Identify which cell holds the provided text, then report its [X, Y] central coordinate. 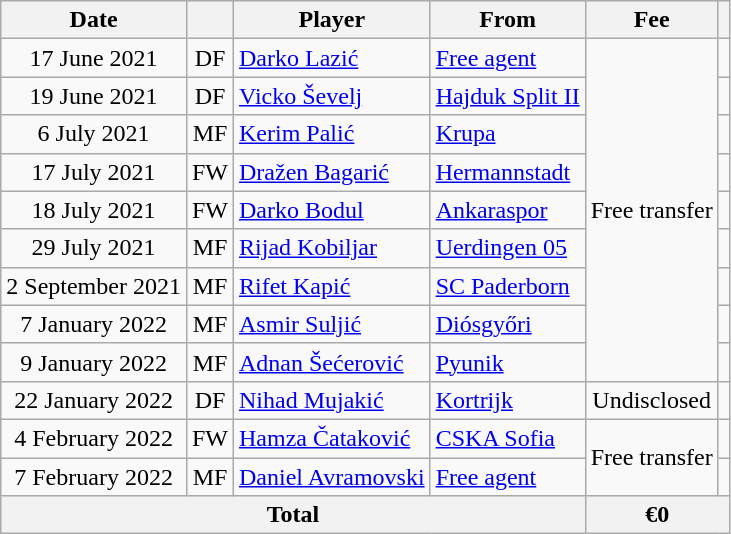
Uerdingen 05 [508, 248]
SC Paderborn [508, 286]
Fee [652, 20]
Daniel Avramovski [332, 477]
6 July 2021 [94, 134]
Hajduk Split II [508, 96]
Adnan Šećerović [332, 362]
Vicko Ševelj [332, 96]
Hermannstadt [508, 172]
22 January 2022 [94, 400]
4 February 2022 [94, 438]
Total [293, 515]
Darko Bodul [332, 210]
Kerim Palić [332, 134]
Undisclosed [652, 400]
17 July 2021 [94, 172]
Diósgyőri [508, 324]
29 July 2021 [94, 248]
19 June 2021 [94, 96]
Asmir Suljić [332, 324]
Player [332, 20]
Dražen Bagarić [332, 172]
Hamza Čataković [332, 438]
Krupa [508, 134]
17 June 2021 [94, 58]
9 January 2022 [94, 362]
Kortrijk [508, 400]
Pyunik [508, 362]
CSKA Sofia [508, 438]
Date [94, 20]
Nihad Mujakić [332, 400]
7 January 2022 [94, 324]
7 February 2022 [94, 477]
Rijad Kobiljar [332, 248]
Rifet Kapić [332, 286]
Ankaraspor [508, 210]
18 July 2021 [94, 210]
Darko Lazić [332, 58]
From [508, 20]
2 September 2021 [94, 286]
€0 [657, 515]
